Identify which cell holds the provided text, then report its (X, Y) central coordinate. 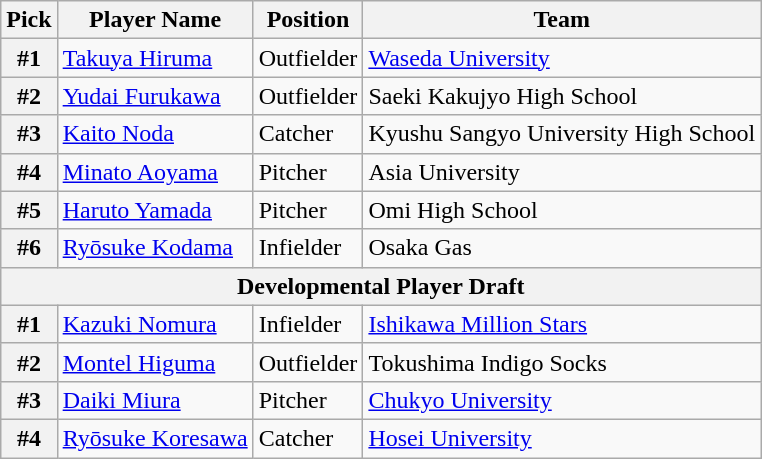
Waseda University (562, 58)
Montel Higuma (155, 362)
Ishikawa Million Stars (562, 324)
Daiki Miura (155, 400)
Takuya Hiruma (155, 58)
Hosei University (562, 438)
Developmental Player Draft (381, 286)
Kaito Noda (155, 134)
Minato Aoyama (155, 172)
Haruto Yamada (155, 210)
Pick (29, 20)
#6 (29, 248)
Omi High School (562, 210)
Chukyo University (562, 400)
Osaka Gas (562, 248)
Tokushima Indigo Socks (562, 362)
Ryōsuke Koresawa (155, 438)
Kazuki Nomura (155, 324)
Position (308, 20)
Ryōsuke Kodama (155, 248)
#5 (29, 210)
Asia University (562, 172)
Kyushu Sangyo University High School (562, 134)
Yudai Furukawa (155, 96)
Team (562, 20)
Player Name (155, 20)
Saeki Kakujyo High School (562, 96)
